Provide the [x, y] coordinate of the cell's center where the given text is located.  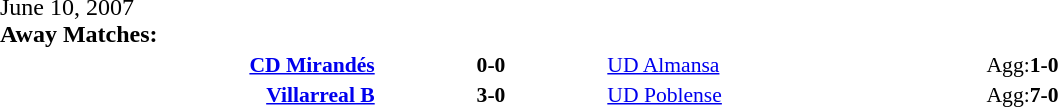
0-0 [492, 64]
UD Almansa [795, 64]
